Locate the cell with the specified text and output its [x, y] center coordinate. 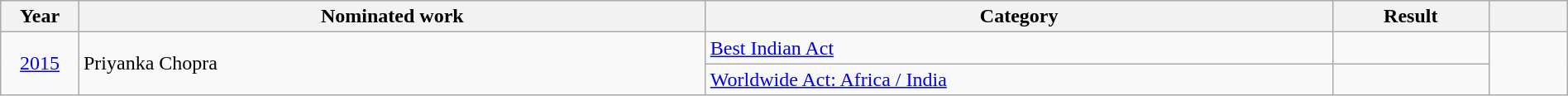
Best Indian Act [1019, 48]
Nominated work [392, 17]
Category [1019, 17]
Result [1411, 17]
Worldwide Act: Africa / India [1019, 79]
Year [40, 17]
2015 [40, 64]
Priyanka Chopra [392, 64]
